Capture the cell that displays the provided text and extract its [x, y] central coordinate. 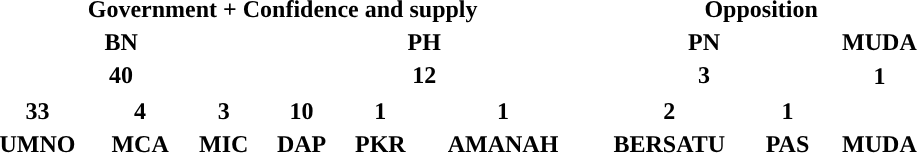
2 [669, 111]
PH [424, 42]
4 [140, 111]
10 [302, 111]
12 [424, 75]
PN [704, 42]
